Return the (x, y) coordinate for the center point of the cell that contains the specified text.  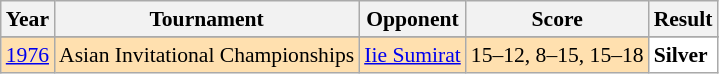
1976 (28, 55)
Opponent (412, 19)
Result (684, 19)
Asian Invitational Championships (206, 55)
Score (558, 19)
Year (28, 19)
Tournament (206, 19)
15–12, 8–15, 15–18 (558, 55)
Silver (684, 55)
Iie Sumirat (412, 55)
